Pinpoint the cell where the given text exists, returning its (X, Y) midpoint coordinate. 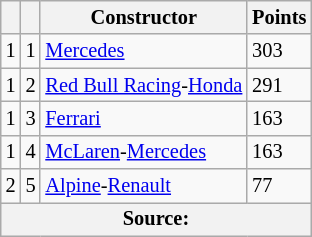
5 (31, 186)
4 (31, 152)
Constructor (144, 17)
303 (279, 51)
Source: (156, 219)
291 (279, 85)
Alpine-Renault (144, 186)
McLaren-Mercedes (144, 152)
3 (31, 118)
Points (279, 17)
Mercedes (144, 51)
77 (279, 186)
Red Bull Racing-Honda (144, 85)
Ferrari (144, 118)
